Return the [X, Y] coordinate for the center point of the cell that contains the specified text.  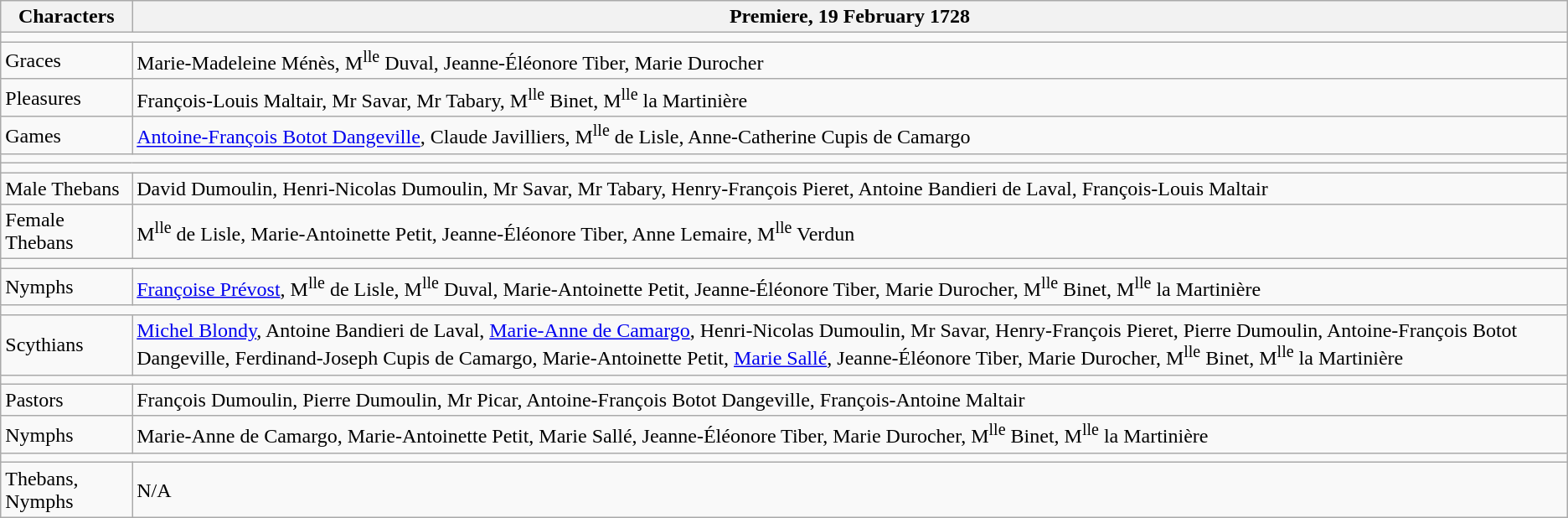
Scythians [67, 344]
Male Thebans [67, 189]
Françoise Prévost, Mlle de Lisle, Mlle Duval, Marie-Antoinette Petit, Jeanne-Éléonore Tiber, Marie Durocher, Mlle Binet, Mlle la Martinière [850, 287]
N/A [850, 490]
Premiere, 19 February 1728 [850, 17]
Thebans, Nymphs [67, 490]
Mlle de Lisle, Marie-Antoinette Petit, Jeanne-Éléonore Tiber, Anne Lemaire, Mlle Verdun [850, 231]
David Dumoulin, Henri-Nicolas Dumoulin, Mr Savar, Mr Tabary, Henry-François Pieret, Antoine Bandieri de Laval, François-Louis Maltair [850, 189]
Marie-Anne de Camargo, Marie-Antoinette Petit, Marie Sallé, Jeanne-Éléonore Tiber, Marie Durocher, Mlle Binet, Mlle la Martinière [850, 434]
Games [67, 136]
Pastors [67, 400]
François-Louis Maltair, Mr Savar, Mr Tabary, Mlle Binet, Mlle la Martinière [850, 97]
Characters [67, 17]
Pleasures [67, 97]
Graces [67, 60]
François Dumoulin, Pierre Dumoulin, Mr Picar, Antoine-François Botot Dangeville, François-Antoine Maltair [850, 400]
Marie-Madeleine Ménès, Mlle Duval, Jeanne-Éléonore Tiber, Marie Durocher [850, 60]
Female Thebans [67, 231]
Antoine-François Botot Dangeville, Claude Javilliers, Mlle de Lisle, Anne-Catherine Cupis de Camargo [850, 136]
